Provide the (x, y) coordinate of the cell's center where the given text is located.  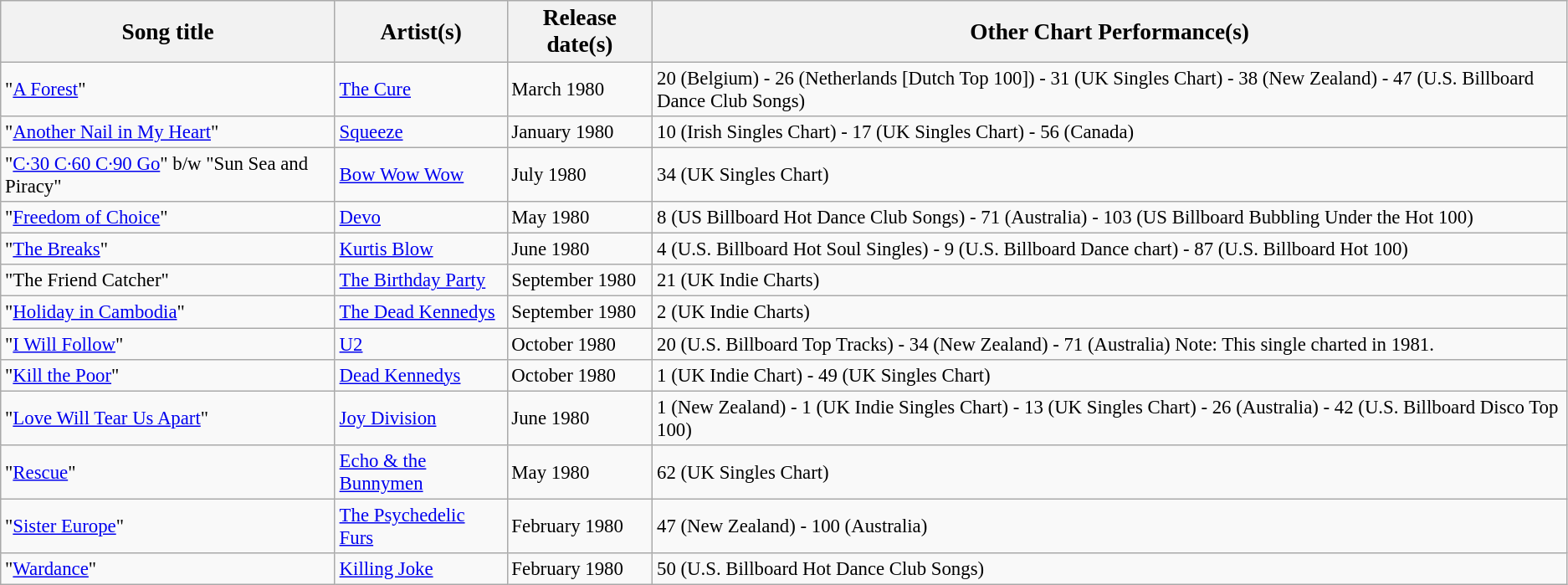
20 (Belgium) - 26 (Netherlands [Dutch Top 100]) - 31 (UK Singles Chart) - 38 (New Zealand) - 47 (U.S. Billboard Dance Club Songs) (1109, 90)
"Sister Europe" (168, 526)
Artist(s) (421, 32)
"The Friend Catcher" (168, 280)
January 1980 (580, 132)
20 (U.S. Billboard Top Tracks) - 34 (New Zealand) - 71 (Australia) Note: This single charted in 1981. (1109, 344)
Squeeze (421, 132)
"Another Nail in My Heart" (168, 132)
1 (New Zealand) - 1 (UK Indie Singles Chart) - 13 (UK Singles Chart) - 26 (Australia) - 42 (U.S. Billboard Disco Top 100) (1109, 418)
"Rescue" (168, 472)
34 (UK Singles Chart) (1109, 176)
8 (US Billboard Hot Dance Club Songs) - 71 (Australia) - 103 (US Billboard Bubbling Under the Hot 100) (1109, 218)
"I Will Follow" (168, 344)
U2 (421, 344)
Dead Kennedys (421, 375)
Other Chart Performance(s) (1109, 32)
Joy Division (421, 418)
47 (New Zealand) - 100 (Australia) (1109, 526)
July 1980 (580, 176)
Bow Wow Wow (421, 176)
"Holiday in Cambodia" (168, 312)
The Birthday Party (421, 280)
"C·30 C·60 C·90 Go" b/w "Sun Sea and Piracy" (168, 176)
Song title (168, 32)
1 (UK Indie Chart) - 49 (UK Singles Chart) (1109, 375)
Killing Joke (421, 569)
50 (U.S. Billboard Hot Dance Club Songs) (1109, 569)
Devo (421, 218)
"The Breaks" (168, 249)
The Psychedelic Furs (421, 526)
Echo & the Bunnymen (421, 472)
Kurtis Blow (421, 249)
10 (Irish Singles Chart) - 17 (UK Singles Chart) - 56 (Canada) (1109, 132)
4 (U.S. Billboard Hot Soul Singles) - 9 (U.S. Billboard Dance chart) - 87 (U.S. Billboard Hot 100) (1109, 249)
"Wardance" (168, 569)
The Cure (421, 90)
"Freedom of Choice" (168, 218)
"Love Will Tear Us Apart" (168, 418)
21 (UK Indie Charts) (1109, 280)
62 (UK Singles Chart) (1109, 472)
"Kill the Poor" (168, 375)
March 1980 (580, 90)
"A Forest" (168, 90)
The Dead Kennedys (421, 312)
Release date(s) (580, 32)
2 (UK Indie Charts) (1109, 312)
